Return (x, y) of the center of cell containing provided text 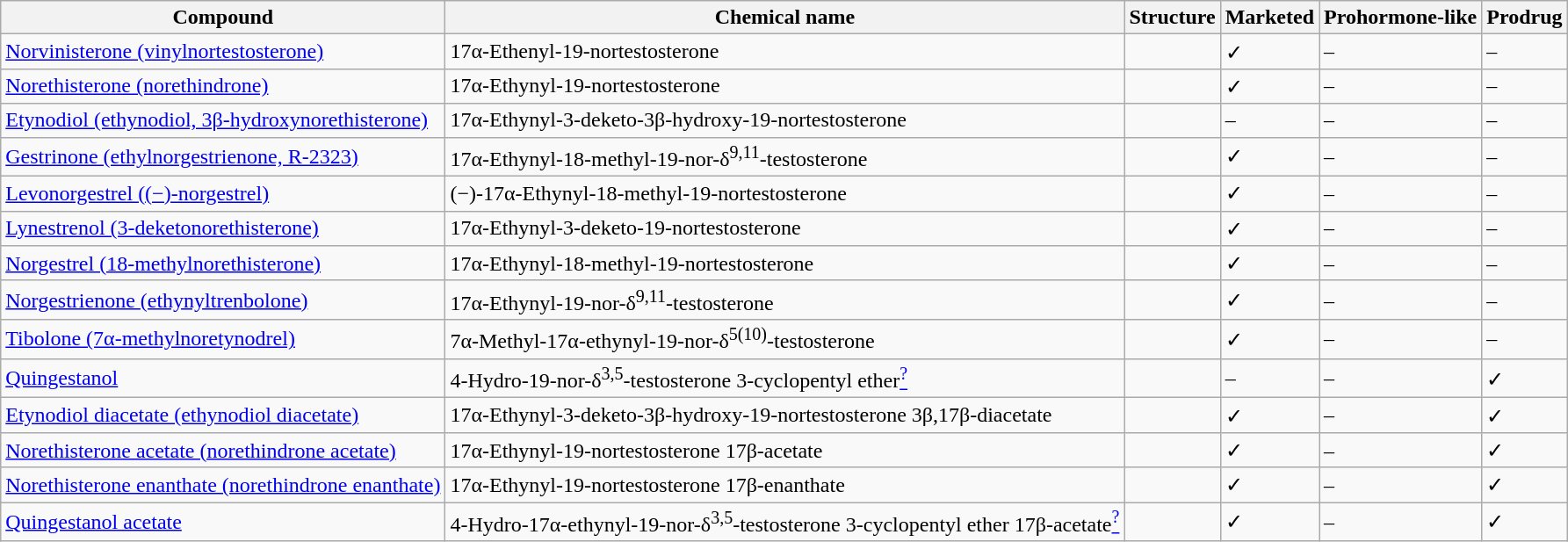
Gestrinone (ethylnorgestrienone, R-2323) (223, 156)
Lynestrenol (3-deketonorethisterone) (223, 228)
17α-Ethynyl-18-methyl-19-nor-δ9,11-testosterone (785, 156)
Prodrug (1525, 18)
Norethisterone enanthate (norethindrone enanthate) (223, 485)
17α-Ethynyl-19-nor-δ9,11-testosterone (785, 300)
Norgestrel (18-methylnorethisterone) (223, 264)
Norethisterone acetate (norethindrone acetate) (223, 450)
7α-Methyl-17α-ethynyl-19-nor-δ5(10)-testosterone (785, 339)
17α-Ethynyl-18-methyl-19-nortestosterone (785, 264)
Etynodiol diacetate (ethynodiol diacetate) (223, 416)
Compound (223, 18)
17α-Ethynyl-3-deketo-3β-hydroxy-19-nortestosterone 3β,17β-diacetate (785, 416)
17α-Ethynyl-19-nortestosterone 17β-enanthate (785, 485)
17α-Ethynyl-19-nortestosterone 17β-acetate (785, 450)
Quingestanol acetate (223, 522)
Prohormone-like (1400, 18)
Quingestanol (223, 378)
Chemical name (785, 18)
17α-Ethynyl-19-nortestosterone (785, 86)
Levonorgestrel ((−)-norgestrel) (223, 194)
17α-Ethynyl-3-deketo-19-nortestosterone (785, 228)
4-Hydro-19-nor-δ3,5-testosterone 3-cyclopentyl ether? (785, 378)
Etynodiol (ethynodiol, 3β-hydroxynorethisterone) (223, 120)
Structure (1172, 18)
Norvinisterone (vinylnortestosterone) (223, 52)
(−)-17α-Ethynyl-18-methyl-19-nortestosterone (785, 194)
4-Hydro-17α-ethynyl-19-nor-δ3,5-testosterone 3-cyclopentyl ether 17β-acetate? (785, 522)
Tibolone (7α-methylnoretynodrel) (223, 339)
17α-Ethynyl-3-deketo-3β-hydroxy-19-nortestosterone (785, 120)
Norethisterone (norethindrone) (223, 86)
Marketed (1269, 18)
17α-Ethenyl-19-nortestosterone (785, 52)
Norgestrienone (ethynyltrenbolone) (223, 300)
